Search for the cell housing the specified text and yield its (x, y) center coordinate. 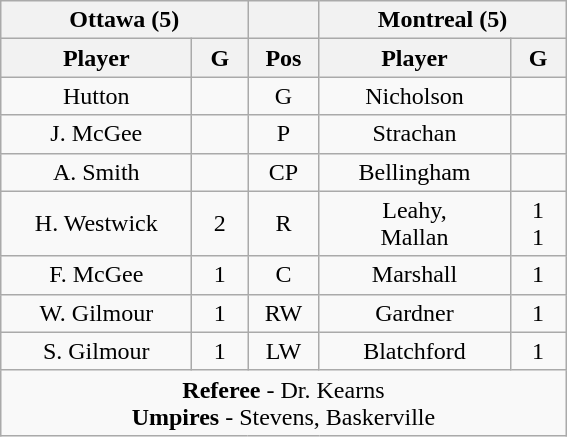
Ottawa (5) (124, 20)
CP (284, 172)
11 (538, 224)
W. Gilmour (96, 313)
Montreal (5) (442, 20)
RW (284, 313)
P (284, 134)
F. McGee (96, 275)
H. Westwick (96, 224)
R (284, 224)
C (284, 275)
S. Gilmour (96, 351)
Referee - Dr. KearnsUmpires - Stevens, Baskerville (284, 402)
Bellingham (414, 172)
Strachan (414, 134)
Marshall (414, 275)
A. Smith (96, 172)
J. McGee (96, 134)
Blatchford (414, 351)
LW (284, 351)
Leahy,Mallan (414, 224)
Gardner (414, 313)
Nicholson (414, 96)
Hutton (96, 96)
2 (220, 224)
Pos (284, 58)
